Provide the [X, Y] coordinate of the cell's center where the given text is located.  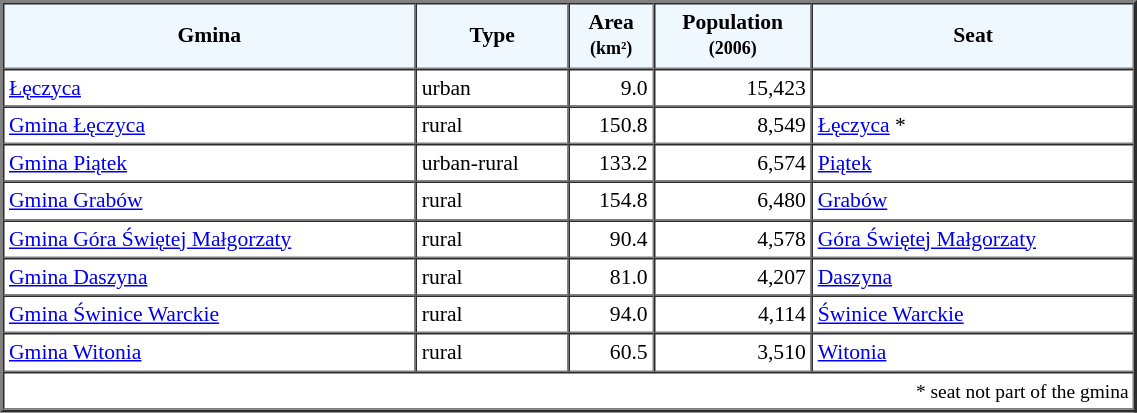
4,578 [733, 239]
3,510 [733, 353]
Area(km²) [612, 36]
150.8 [612, 125]
Population(2006) [733, 36]
Gmina Daszyna [210, 277]
Gmina Świnice Warckie [210, 315]
Piątek [974, 163]
4,114 [733, 315]
* seat not part of the gmina [569, 390]
Łęczyca [210, 87]
8,549 [733, 125]
154.8 [612, 201]
81.0 [612, 277]
Gmina Grabów [210, 201]
Grabów [974, 201]
6,574 [733, 163]
90.4 [612, 239]
6,480 [733, 201]
urban [492, 87]
Gmina Góra Świętej Małgorzaty [210, 239]
Type [492, 36]
Gmina Łęczyca [210, 125]
Góra Świętej Małgorzaty [974, 239]
Daszyna [974, 277]
Świnice Warckie [974, 315]
4,207 [733, 277]
Witonia [974, 353]
urban-rural [492, 163]
Gmina Witonia [210, 353]
Gmina Piątek [210, 163]
133.2 [612, 163]
9.0 [612, 87]
60.5 [612, 353]
Łęczyca * [974, 125]
94.0 [612, 315]
15,423 [733, 87]
Gmina [210, 36]
Seat [974, 36]
